For the text-containing cell, return its midpoint in [x, y] coordinate format. 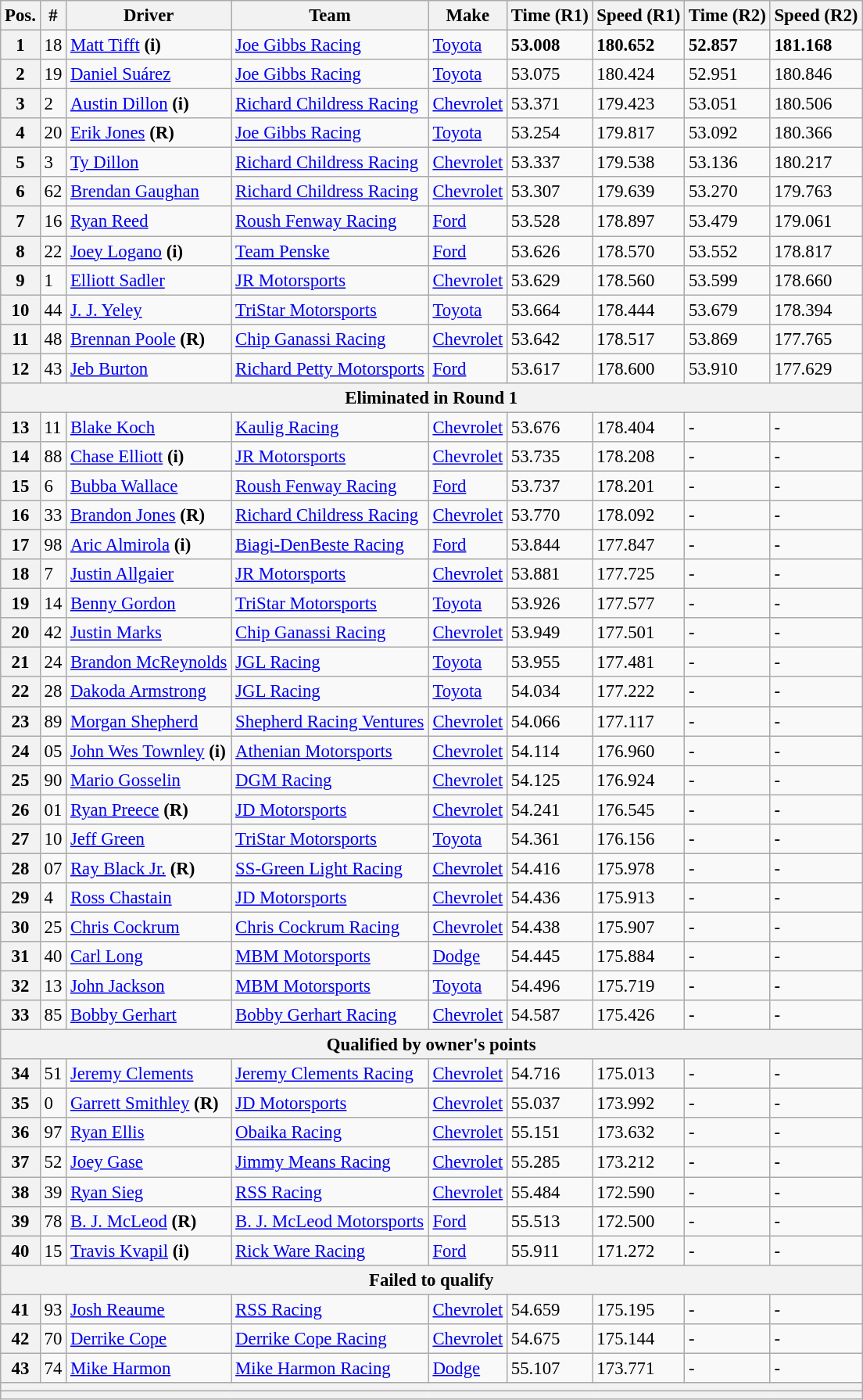
Joey Gase [149, 1162]
177.117 [639, 721]
179.763 [816, 192]
53.955 [550, 662]
178.201 [639, 486]
Speed (R2) [816, 16]
Time (R1) [550, 16]
# [53, 16]
179.061 [816, 221]
Time (R2) [728, 16]
05 [53, 751]
52.951 [728, 74]
Richard Petty Motorsports [330, 368]
180.506 [816, 104]
53.910 [728, 368]
53.479 [728, 221]
54.125 [550, 780]
Mike Harmon Racing [330, 1368]
Failed to qualify [431, 1280]
Aric Almirola (i) [149, 545]
55.285 [550, 1162]
181.168 [816, 45]
Mike Harmon [149, 1368]
53.844 [550, 545]
Brandon Jones (R) [149, 515]
Dakoda Armstrong [149, 692]
37 [20, 1162]
178.394 [816, 310]
179.817 [639, 133]
175.719 [639, 986]
179.639 [639, 192]
Ty Dillon [149, 163]
53.770 [550, 515]
53.254 [550, 133]
177.222 [639, 692]
176.924 [639, 780]
Brendan Gaughan [149, 192]
177.629 [816, 368]
Kaulig Racing [330, 427]
36 [20, 1133]
B. J. McLeod (R) [149, 1221]
9 [20, 280]
51 [53, 1074]
12 [20, 368]
17 [20, 545]
26 [20, 809]
Brennan Poole (R) [149, 339]
34 [20, 1074]
176.960 [639, 751]
70 [53, 1339]
53.599 [728, 280]
178.570 [639, 251]
180.366 [816, 133]
53.676 [550, 427]
Ray Black Jr. (R) [149, 868]
Chase Elliott (i) [149, 457]
180.424 [639, 74]
54.416 [550, 868]
54.445 [550, 957]
21 [20, 662]
53.307 [550, 192]
178.517 [639, 339]
53.642 [550, 339]
177.481 [639, 662]
Ryan Preece (R) [149, 809]
Benny Gordon [149, 604]
27 [20, 839]
Chris Cockrum [149, 927]
175.978 [639, 868]
55.484 [550, 1192]
175.144 [639, 1339]
5 [20, 163]
53.881 [550, 574]
0 [53, 1104]
Bubba Wallace [149, 486]
Jeremy Clements Racing [330, 1074]
97 [53, 1133]
178.444 [639, 310]
53.926 [550, 604]
Pos. [20, 16]
Team Penske [330, 251]
Travis Kvapil (i) [149, 1251]
Derrike Cope [149, 1339]
31 [20, 957]
175.884 [639, 957]
Ryan Sieg [149, 1192]
53.075 [550, 74]
85 [53, 1015]
53.051 [728, 104]
178.208 [639, 457]
48 [53, 339]
Carl Long [149, 957]
Mario Gosselin [149, 780]
54.034 [550, 692]
Austin Dillon (i) [149, 104]
53.735 [550, 457]
52.857 [728, 45]
178.560 [639, 280]
Josh Reaume [149, 1309]
Shepherd Racing Ventures [330, 721]
John Jackson [149, 986]
Jeff Green [149, 839]
179.423 [639, 104]
54.066 [550, 721]
55.911 [550, 1251]
55.513 [550, 1221]
53.337 [550, 163]
DGM Racing [330, 780]
172.590 [639, 1192]
Biagi-DenBeste Racing [330, 545]
177.577 [639, 604]
178.897 [639, 221]
171.272 [639, 1251]
53.008 [550, 45]
175.913 [639, 898]
173.212 [639, 1162]
54.241 [550, 809]
Jeb Burton [149, 368]
Ross Chastain [149, 898]
01 [53, 809]
Bobby Gerhart [149, 1015]
173.771 [639, 1368]
176.156 [639, 839]
Driver [149, 16]
41 [20, 1309]
35 [20, 1104]
54.114 [550, 751]
54.716 [550, 1074]
30 [20, 927]
54.659 [550, 1309]
Make [467, 16]
180.846 [816, 74]
54.361 [550, 839]
53.552 [728, 251]
Justin Allgaier [149, 574]
177.765 [816, 339]
B. J. McLeod Motorsports [330, 1221]
74 [53, 1368]
53.371 [550, 104]
32 [20, 986]
178.660 [816, 280]
Obaika Racing [330, 1133]
Erik Jones (R) [149, 133]
Elliott Sadler [149, 280]
44 [53, 310]
54.675 [550, 1339]
Ryan Reed [149, 221]
Justin Marks [149, 633]
54.496 [550, 986]
54.436 [550, 898]
Speed (R1) [639, 16]
55.151 [550, 1133]
52 [53, 1162]
53.528 [550, 221]
175.013 [639, 1074]
178.600 [639, 368]
53.136 [728, 163]
175.907 [639, 927]
07 [53, 868]
Qualified by owner's points [431, 1045]
Daniel Suárez [149, 74]
Blake Koch [149, 427]
Jimmy Means Racing [330, 1162]
23 [20, 721]
53.869 [728, 339]
62 [53, 192]
78 [53, 1221]
Derrike Cope Racing [330, 1339]
38 [20, 1192]
8 [20, 251]
180.652 [639, 45]
29 [20, 898]
SS-Green Light Racing [330, 868]
53.270 [728, 192]
173.992 [639, 1104]
Chris Cockrum Racing [330, 927]
Rick Ware Racing [330, 1251]
177.501 [639, 633]
88 [53, 457]
Athenian Motorsports [330, 751]
53.629 [550, 280]
178.092 [639, 515]
Jeremy Clements [149, 1074]
90 [53, 780]
176.545 [639, 809]
Joey Logano (i) [149, 251]
175.195 [639, 1309]
53.949 [550, 633]
53.626 [550, 251]
Team [330, 16]
Bobby Gerhart Racing [330, 1015]
178.817 [816, 251]
55.107 [550, 1368]
Morgan Shepherd [149, 721]
173.632 [639, 1133]
53.092 [728, 133]
93 [53, 1309]
Ryan Ellis [149, 1133]
55.037 [550, 1104]
53.617 [550, 368]
89 [53, 721]
53.664 [550, 310]
177.847 [639, 545]
Brandon McReynolds [149, 662]
179.538 [639, 163]
177.725 [639, 574]
Eliminated in Round 1 [431, 398]
Garrett Smithley (R) [149, 1104]
53.737 [550, 486]
178.404 [639, 427]
53.679 [728, 310]
98 [53, 545]
Matt Tifft (i) [149, 45]
John Wes Townley (i) [149, 751]
180.217 [816, 163]
54.438 [550, 927]
J. J. Yeley [149, 310]
175.426 [639, 1015]
172.500 [639, 1221]
54.587 [550, 1015]
